Return [X, Y] of the center of cell containing provided text 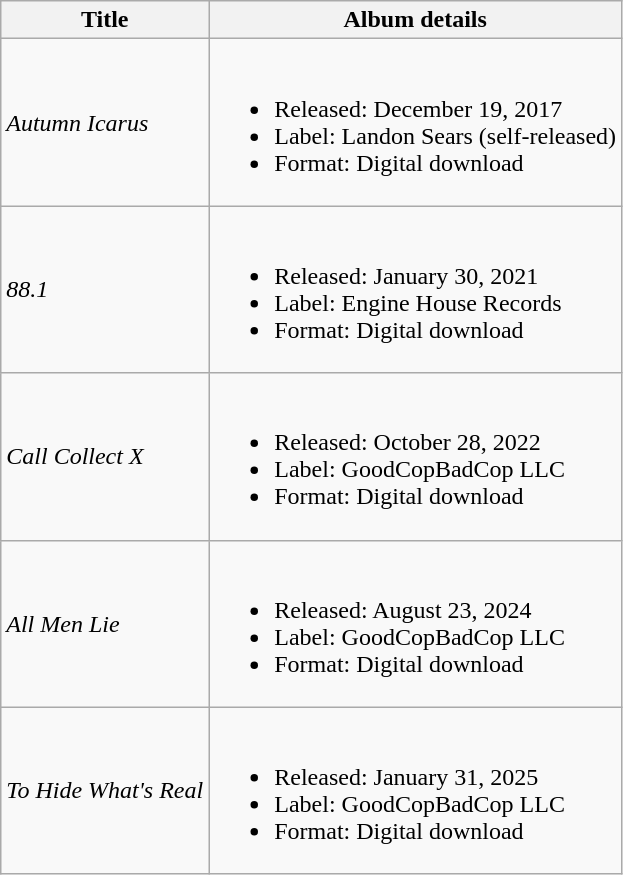
Released: August 23, 2024Label: GoodCopBadCop LLCFormat: Digital download [416, 624]
All Men Lie [105, 624]
Released: January 30, 2021Label: Engine House RecordsFormat: Digital download [416, 290]
Autumn Icarus [105, 122]
Call Collect X [105, 456]
Released: January 31, 2025Label: GoodCopBadCop LLCFormat: Digital download [416, 790]
Title [105, 20]
88.1 [105, 290]
Released: December 19, 2017Label: Landon Sears (self-released)Format: Digital download [416, 122]
Released: October 28, 2022Label: GoodCopBadCop LLCFormat: Digital download [416, 456]
Album details [416, 20]
To Hide What's Real [105, 790]
